From the cell containing the given text, extract its center point as (x, y) coordinate. 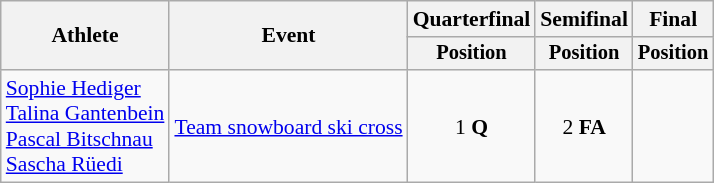
Sophie HedigerTalina GantenbeinPascal BitschnauSascha Rüedi (86, 126)
Final (673, 19)
Quarterfinal (472, 19)
Athlete (86, 36)
Team snowboard ski cross (288, 126)
Event (288, 36)
2 FA (584, 126)
1 Q (472, 126)
Semifinal (584, 19)
